Identify which cell holds the provided text, then report its (x, y) central coordinate. 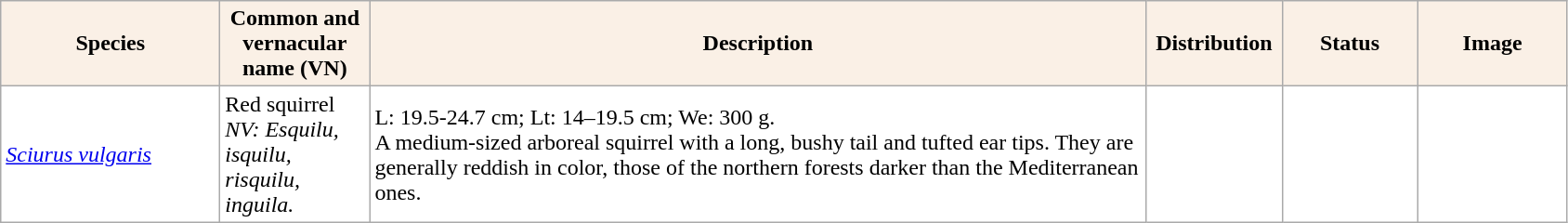
Red squirrelNV: Esquilu, isquilu, risquilu, inguila. (295, 154)
Sciurus vulgaris (111, 154)
Image (1492, 44)
Description (758, 44)
Species (111, 44)
Common and vernacular name (VN) (295, 44)
Distribution (1214, 44)
Status (1350, 44)
